Scan for the cell matching the given text and deliver its [X, Y] coordinate at center. 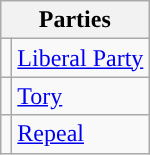
Tory [80, 96]
Liberal Party [80, 58]
Repeal [80, 134]
Parties [75, 20]
